Find where the given text appears and provide that cell's center as (x, y) coordinate. 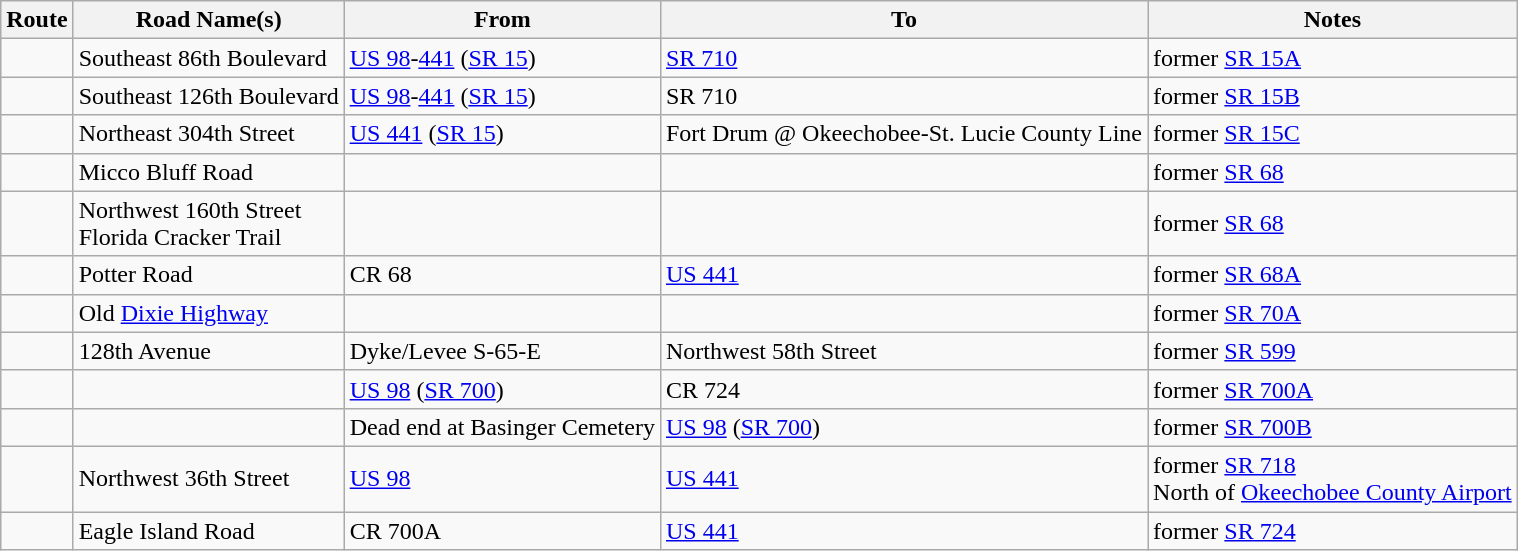
Northeast 304th Street (208, 134)
Fort Drum @ Okeechobee-St. Lucie County Line (904, 134)
From (502, 20)
former SR 724 (1333, 531)
Dead end at Basinger Cemetery (502, 427)
former SR 68A (1333, 275)
Notes (1333, 20)
former SR 15C (1333, 134)
Southeast 86th Boulevard (208, 58)
Northwest 58th Street (904, 351)
former SR 15A (1333, 58)
Old Dixie Highway (208, 313)
CR 700A (502, 531)
US 98 (502, 478)
Southeast 126th Boulevard (208, 96)
former SR 700A (1333, 389)
CR 68 (502, 275)
former SR 70A (1333, 313)
Route (37, 20)
Road Name(s) (208, 20)
Dyke/Levee S-65-E (502, 351)
Potter Road (208, 275)
CR 724 (904, 389)
US 441 (SR 15) (502, 134)
former SR 599 (1333, 351)
former SR 15B (1333, 96)
128th Avenue (208, 351)
Northwest 160th StreetFlorida Cracker Trail (208, 224)
Northwest 36th Street (208, 478)
Eagle Island Road (208, 531)
Micco Bluff Road (208, 172)
former SR 700B (1333, 427)
To (904, 20)
former SR 718North of Okeechobee County Airport (1333, 478)
